Return (x, y) of the center of cell containing provided text 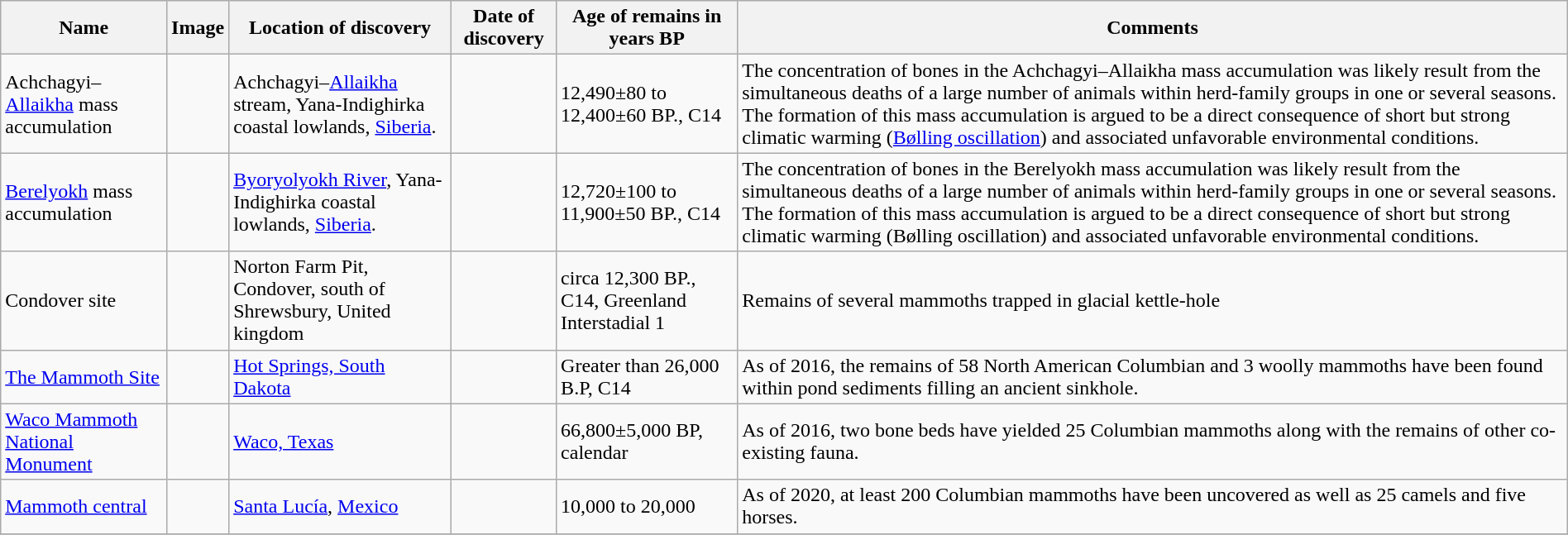
Age of remains in years BP (647, 28)
Byoryolyokh River, Yana-Indighirka coastal lowlands, Siberia. (341, 202)
Remains of several mammoths trapped in glacial kettle-hole (1153, 301)
Santa Lucía, Mexico (341, 506)
As of 2016, two bone beds have yielded 25 Columbian mammoths along with the remains of other co-existing fauna. (1153, 442)
Date of discovery (504, 28)
As of 2016, the remains of 58 North American Columbian and 3 woolly mammoths have been found within pond sediments filling an ancient sinkhole. (1153, 377)
Mammoth central (84, 506)
Waco Mammoth National Monument (84, 442)
10,000 to 20,000 (647, 506)
Achchagyi–Allaikha stream, Yana-Indighirka coastal lowlands, Siberia. (341, 104)
The Mammoth Site (84, 377)
Berelyokh mass accumulation (84, 202)
12,720±100 to 11,900±50 BP., C14 (647, 202)
Name (84, 28)
As of 2020, at least 200 Columbian mammoths have been uncovered as well as 25 camels and five horses. (1153, 506)
Waco, Texas (341, 442)
circa 12,300 BP., C14, Greenland Interstadial 1 (647, 301)
Image (198, 28)
Location of discovery (341, 28)
Comments (1153, 28)
Greater than 26,000 B.P, C14 (647, 377)
Achchagyi–Allaikha mass accumulation (84, 104)
Condover site (84, 301)
66,800±5,000 BP, calendar (647, 442)
Hot Springs, South Dakota (341, 377)
12,490±80 to 12,400±60 BP., C14 (647, 104)
Norton Farm Pit, Condover, south of Shrewsbury, United kingdom (341, 301)
